Scan for the cell matching the given text and deliver its (x, y) coordinate at center. 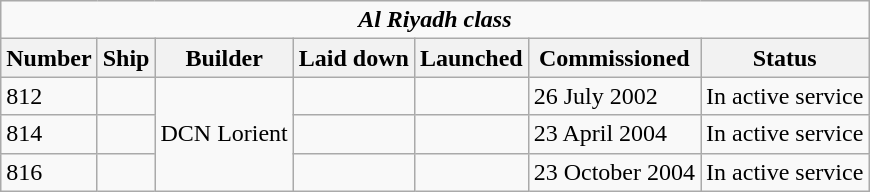
814 (49, 134)
Laid down (354, 58)
816 (49, 172)
Commissioned (614, 58)
Launched (471, 58)
812 (49, 96)
Builder (224, 58)
26 July 2002 (614, 96)
Al Riyadh class (435, 20)
Ship (126, 58)
Number (49, 58)
23 October 2004 (614, 172)
Status (785, 58)
DCN Lorient (224, 134)
23 April 2004 (614, 134)
